Provide the (x, y) coordinate of the cell's center where the given text is located.  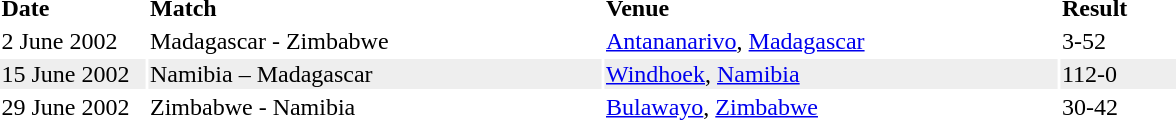
3-52 (1118, 41)
Namibia – Madagascar (374, 74)
2 June 2002 (73, 41)
15 June 2002 (73, 74)
Windhoek, Namibia (830, 74)
Madagascar - Zimbabwe (374, 41)
112-0 (1118, 74)
Antananarivo, Madagascar (830, 41)
